Scan for the cell matching the given text and deliver its [x, y] coordinate at center. 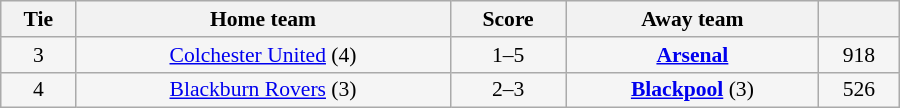
Arsenal [692, 55]
3 [38, 55]
Away team [692, 19]
Blackpool (3) [692, 90]
Blackburn Rovers (3) [263, 90]
Home team [263, 19]
918 [860, 55]
526 [860, 90]
1–5 [508, 55]
4 [38, 90]
2–3 [508, 90]
Colchester United (4) [263, 55]
Score [508, 19]
Tie [38, 19]
